Provide the (X, Y) coordinate of the cell's center where the given text is located.  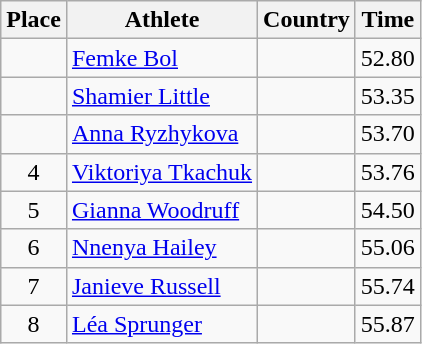
Gianna Woodruff (162, 210)
Time (388, 20)
Athlete (162, 20)
Country (307, 20)
Place (34, 20)
Shamier Little (162, 96)
Nnenya Hailey (162, 248)
55.06 (388, 248)
Anna Ryzhykova (162, 134)
7 (34, 286)
5 (34, 210)
52.80 (388, 58)
6 (34, 248)
53.76 (388, 172)
Femke Bol (162, 58)
Janieve Russell (162, 286)
55.74 (388, 286)
54.50 (388, 210)
53.35 (388, 96)
Viktoriya Tkachuk (162, 172)
8 (34, 324)
55.87 (388, 324)
4 (34, 172)
Léa Sprunger (162, 324)
53.70 (388, 134)
